Search for the cell housing the specified text and yield its [x, y] center coordinate. 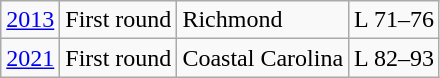
Richmond [263, 20]
Coastal Carolina [263, 58]
2021 [30, 58]
L 71–76 [394, 20]
2013 [30, 20]
L 82–93 [394, 58]
